Find where the given text appears and provide that cell's center as [x, y] coordinate. 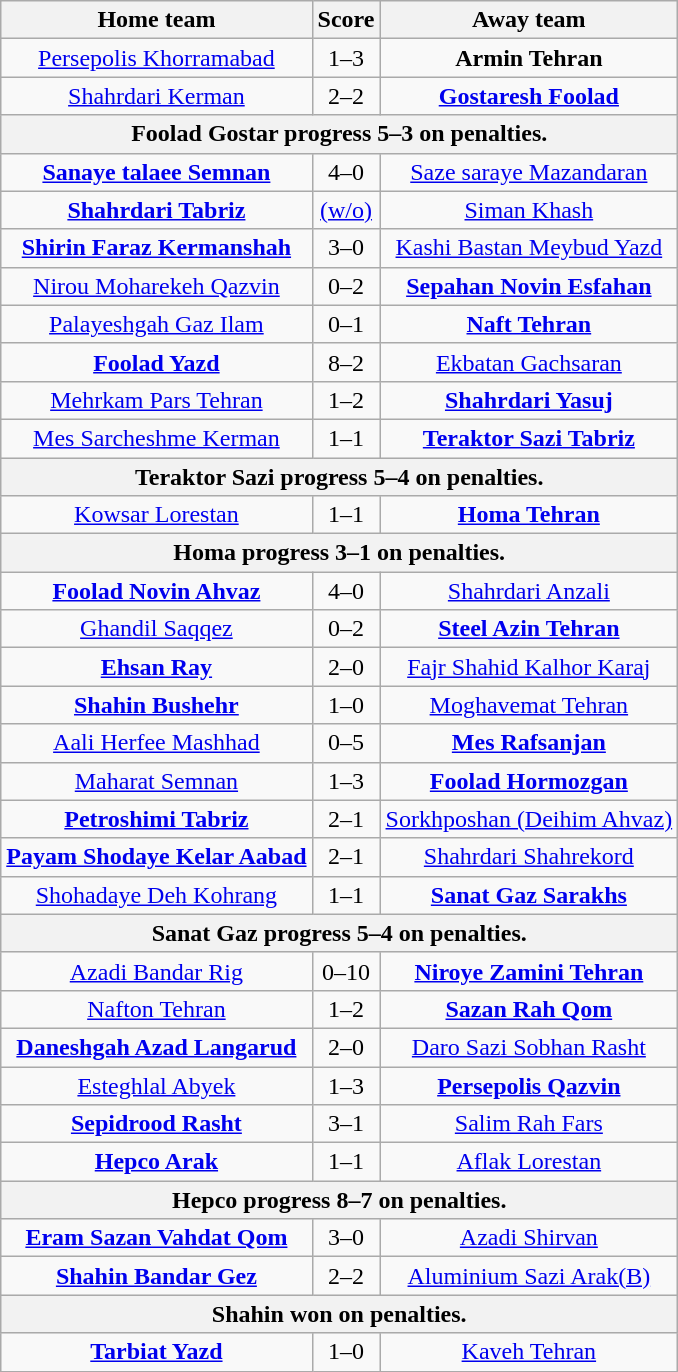
Hepco Arak [156, 1162]
Ghandil Saqqez [156, 629]
Home team [156, 20]
Maharat Semnan [156, 781]
Shahrdari Shahrekord [529, 857]
0–10 [346, 971]
Petroshimi Tabriz [156, 819]
Persepolis Qazvin [529, 1085]
Moghavemat Tehran [529, 705]
Aluminium Sazi Arak(B) [529, 1276]
Aflak Lorestan [529, 1162]
0–1 [346, 324]
Shahrdari Tabriz [156, 210]
Shirin Faraz Kermanshah [156, 248]
Tarbiat Yazd [156, 1352]
Azadi Shirvan [529, 1238]
Salim Rah Fars [529, 1124]
Hepco progress 8–7 on penalties. [340, 1200]
Sanat Gaz progress 5–4 on penalties. [340, 933]
Homa progress 3–1 on penalties. [340, 553]
Shahin won on penalties. [340, 1314]
Niroye Zamini Tehran [529, 971]
Mes Rafsanjan [529, 743]
Armin Tehran [529, 58]
Gostaresh Foolad [529, 96]
Persepolis Khorramabad [156, 58]
Ehsan Ray [156, 667]
Saze saraye Mazandaran [529, 172]
Mes Sarcheshme Kerman [156, 438]
Foolad Hormozgan [529, 781]
Nafton Tehran [156, 1009]
Teraktor Sazi Tabriz [529, 438]
Daro Sazi Sobhan Rasht [529, 1047]
Foolad Yazd [156, 362]
Shahin Bandar Gez [156, 1276]
Shahrdari Kerman [156, 96]
Sepidrood Rasht [156, 1124]
Azadi Bandar Rig [156, 971]
Palayeshgah Gaz Ilam [156, 324]
8–2 [346, 362]
Aali Herfee Mashhad [156, 743]
Fajr Shahid Kalhor Karaj [529, 667]
Eram Sazan Vahdat Qom [156, 1238]
Kowsar Lorestan [156, 515]
Sepahan Novin Esfahan [529, 286]
Kaveh Tehran [529, 1352]
Kashi Bastan Meybud Yazd [529, 248]
Teraktor Sazi progress 5–4 on penalties. [340, 477]
Daneshgah Azad Langarud [156, 1047]
Away team [529, 20]
Shahin Bushehr [156, 705]
Sanaye talaee Semnan [156, 172]
Shahrdari Yasuj [529, 400]
Ekbatan Gachsaran [529, 362]
Sorkhposhan (Deihim Ahvaz) [529, 819]
Foolad Gostar progress 5–3 on penalties. [340, 134]
3–1 [346, 1124]
Mehrkam Pars Tehran [156, 400]
Esteghlal Abyek [156, 1085]
Sazan Rah Qom [529, 1009]
Shohadaye Deh Kohrang [156, 895]
0–5 [346, 743]
Shahrdari Anzali [529, 591]
Sanat Gaz Sarakhs [529, 895]
Foolad Novin Ahvaz [156, 591]
Steel Azin Tehran [529, 629]
Payam Shodaye Kelar Aabad [156, 857]
Naft Tehran [529, 324]
Siman Khash [529, 210]
(w/o) [346, 210]
Nirou Moharekeh Qazvin [156, 286]
Homa Tehran [529, 515]
Score [346, 20]
